Find where the given text appears and provide that cell's center as [X, Y] coordinate. 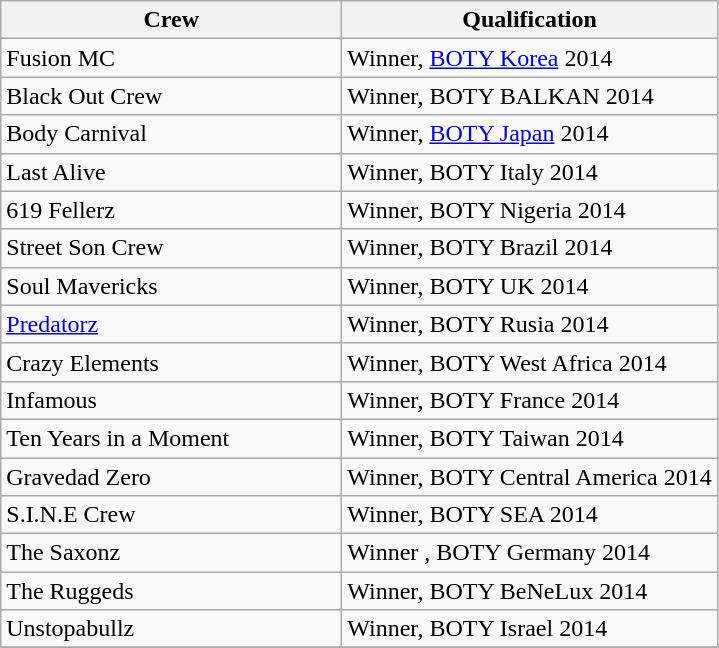
S.I.N.E Crew [172, 515]
Black Out Crew [172, 96]
Qualification [530, 20]
619 Fellerz [172, 210]
Crazy Elements [172, 362]
Fusion MC [172, 58]
Gravedad Zero [172, 477]
Winner, BOTY Rusia 2014 [530, 324]
Winner, BOTY UK 2014 [530, 286]
Winner, BOTY Israel 2014 [530, 629]
Ten Years in a Moment [172, 438]
Winner, BOTY Italy 2014 [530, 172]
Winner, BOTY West Africa 2014 [530, 362]
Winner, BOTY SEA 2014 [530, 515]
Winner, BOTY Taiwan 2014 [530, 438]
Winner, BOTY Nigeria 2014 [530, 210]
Body Carnival [172, 134]
Winner, BOTY Japan 2014 [530, 134]
Winner, BOTY BeNeLux 2014 [530, 591]
Winner, BOTY Central America 2014 [530, 477]
The Saxonz [172, 553]
Winner , BOTY Germany 2014 [530, 553]
Crew [172, 20]
Winner, BOTY BALKAN 2014 [530, 96]
Winner, BOTY Brazil 2014 [530, 248]
Last Alive [172, 172]
Winner, BOTY Korea 2014 [530, 58]
The Ruggeds [172, 591]
Infamous [172, 400]
Street Son Crew [172, 248]
Winner, BOTY France 2014 [530, 400]
Predatorz [172, 324]
Soul Mavericks [172, 286]
Unstopabullz [172, 629]
